For the text-containing cell, return its midpoint in [x, y] coordinate format. 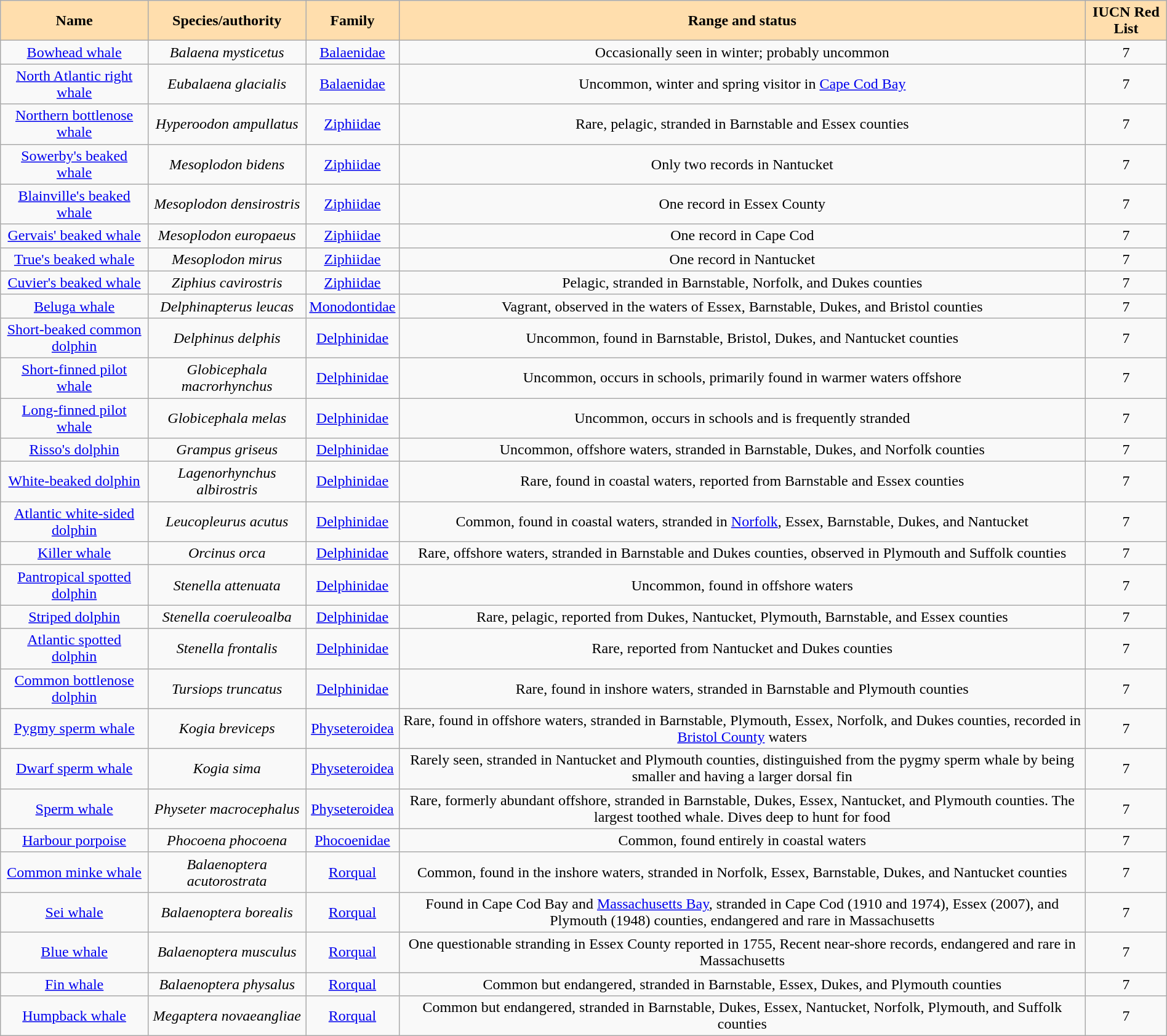
Uncommon, found in Barnstable, Bristol, Dukes, and Nantucket counties [742, 337]
Long-finned pilot whale [74, 417]
Common, found in coastal waters, stranded in Norfolk, Essex, Barnstable, Dukes, and Nantucket [742, 522]
Rarely seen, stranded in Nantucket and Plymouth counties, distinguished from the pygmy sperm whale by being smaller and having a larger dorsal fin [742, 768]
Uncommon, found in offshore waters [742, 585]
Rare, offshore waters, stranded in Barnstable and Dukes counties, observed in Plymouth and Suffolk counties [742, 553]
One questionable stranding in Essex County reported in 1755, Recent near-shore records, endangered and rare in Massachusetts [742, 952]
Range and status [742, 21]
Uncommon, occurs in schools, primarily found in warmer waters offshore [742, 378]
North Atlantic right whale [74, 84]
Beluga whale [74, 306]
Physeter macrocephalus [227, 809]
Gervais' beaked whale [74, 236]
Uncommon, winter and spring visitor in Cape Cod Bay [742, 84]
Stenella attenuata [227, 585]
Species/authority [227, 21]
Balaenoptera physalus [227, 984]
Rare, pelagic, stranded in Barnstable and Essex counties [742, 124]
Risso's dolphin [74, 450]
Balaenoptera acutorostrata [227, 872]
Family [352, 21]
Phocoena phocoena [227, 840]
Pantropical spotted dolphin [74, 585]
Mesoplodon mirus [227, 259]
Balaenoptera borealis [227, 912]
Blue whale [74, 952]
One record in Essex County [742, 204]
Common, found in the inshore waters, stranded in Norfolk, Essex, Barnstable, Dukes, and Nantucket counties [742, 872]
Only two records in Nantucket [742, 164]
One record in Nantucket [742, 259]
Tursiops truncatus [227, 688]
Pygmy sperm whale [74, 729]
Rare, found in coastal waters, reported from Barnstable and Essex counties [742, 481]
Stenella coeruleoalba [227, 617]
Harbour porpoise [74, 840]
Common but endangered, stranded in Barnstable, Dukes, Essex, Nantucket, Norfolk, Plymouth, and Suffolk counties [742, 1016]
Blainville's beaked whale [74, 204]
Ziphius cavirostris [227, 283]
Occasionally seen in winter; probably uncommon [742, 52]
Grampus griseus [227, 450]
White-beaked dolphin [74, 481]
Rare, pelagic, reported from Dukes, Nantucket, Plymouth, Barnstable, and Essex counties [742, 617]
Delphinus delphis [227, 337]
Kogia sima [227, 768]
Mesoplodon europaeus [227, 236]
Vagrant, observed in the waters of Essex, Barnstable, Dukes, and Bristol counties [742, 306]
Phocoenidae [352, 840]
Globicephala macrorhynchus [227, 378]
Common, found entirely in coastal waters [742, 840]
Common bottlenose dolphin [74, 688]
Cuvier's beaked whale [74, 283]
Balaena mysticetus [227, 52]
True's beaked whale [74, 259]
Lagenorhynchus albirostris [227, 481]
Atlantic white-sided dolphin [74, 522]
Uncommon, offshore waters, stranded in Barnstable, Dukes, and Norfolk counties [742, 450]
Globicephala melas [227, 417]
Short-beaked common dolphin [74, 337]
Hyperoodon ampullatus [227, 124]
Humpback whale [74, 1016]
Kogia breviceps [227, 729]
Rare, found in offshore waters, stranded in Barnstable, Plymouth, Essex, Norfolk, and Dukes counties, recorded in Bristol County waters [742, 729]
One record in Cape Cod [742, 236]
Dwarf sperm whale [74, 768]
IUCN Red List [1126, 21]
Killer whale [74, 553]
Name [74, 21]
Stenella frontalis [227, 649]
Pelagic, stranded in Barnstable, Norfolk, and Dukes counties [742, 283]
Sei whale [74, 912]
Sowerby's beaked whale [74, 164]
Fin whale [74, 984]
Uncommon, occurs in schools and is frequently stranded [742, 417]
Monodontidae [352, 306]
Delphinapterus leucas [227, 306]
Orcinus orca [227, 553]
Short-finned pilot whale [74, 378]
Mesoplodon densirostris [227, 204]
Common but endangered, stranded in Barnstable, Essex, Dukes, and Plymouth counties [742, 984]
Mesoplodon bidens [227, 164]
Balaenoptera musculus [227, 952]
Leucopleurus acutus [227, 522]
Bowhead whale [74, 52]
Common minke whale [74, 872]
Rare, reported from Nantucket and Dukes counties [742, 649]
Eubalaena glacialis [227, 84]
Northern bottlenose whale [74, 124]
Sperm whale [74, 809]
Megaptera novaeangliae [227, 1016]
Rare, found in inshore waters, stranded in Barnstable and Plymouth counties [742, 688]
Striped dolphin [74, 617]
Atlantic spotted dolphin [74, 649]
